Locate the cell with the specified text and output its [X, Y] center coordinate. 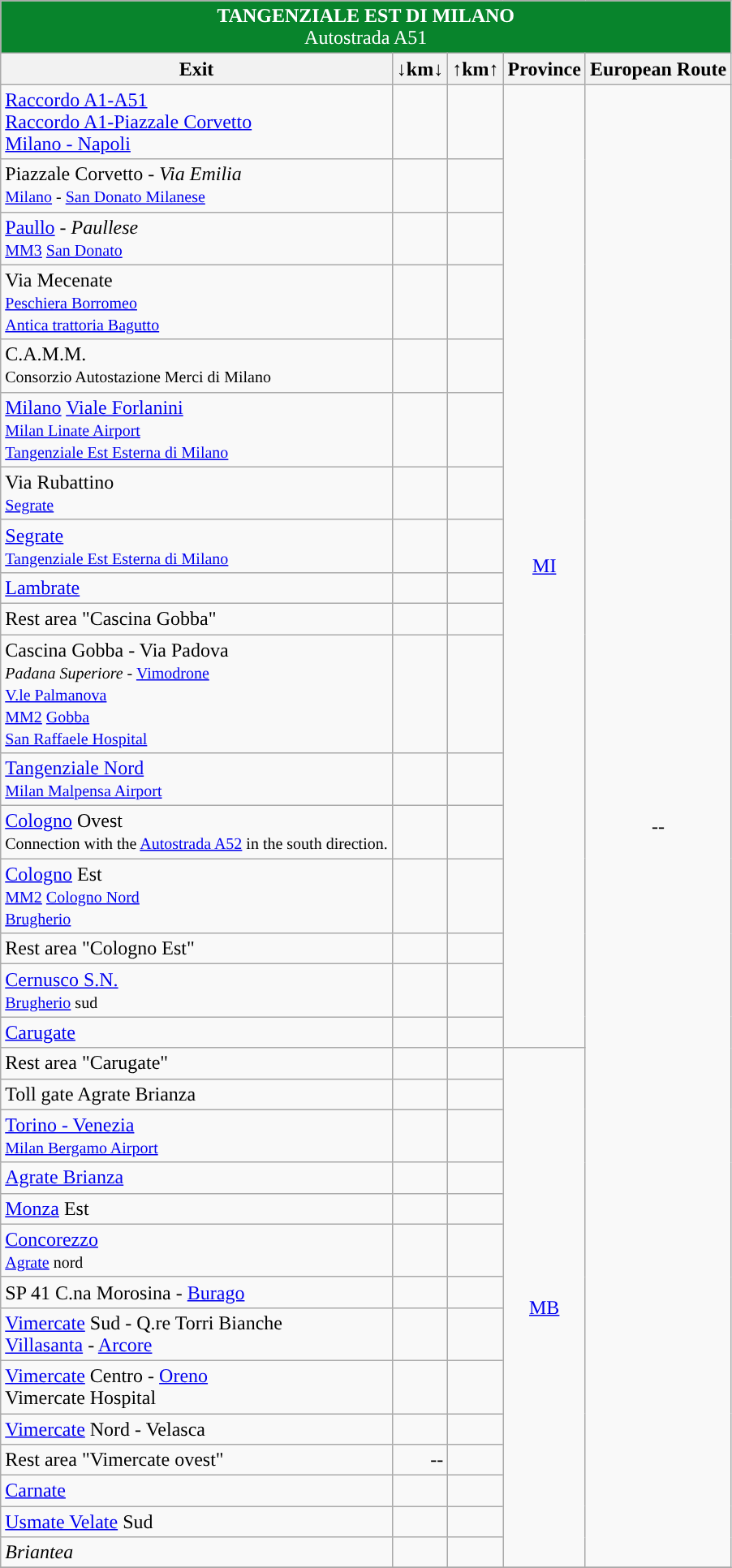
MB [544, 1308]
Toll gate Agrate Brianza [196, 1094]
Rest area "Vimercate ovest" [196, 1460]
Cologno Est MM2 Cologno NordBrugherio [196, 896]
Vimercate Centro - Oreno Vimercate Hospital [196, 1386]
Via RubattinoSegrate [196, 493]
Paullo - Paullese MM3 San Donato [196, 239]
Cernusco S.N.Brugherio sud [196, 990]
Segrate Tangenziale Est Esterna di Milano [196, 545]
Agrate Brianza [196, 1178]
Cologno OvestConnection with the Autostrada A52 in the south direction. [196, 833]
Rest area "Carugate" [196, 1063]
Exit [196, 69]
Province [544, 69]
Raccordo A1-A51 Raccordo A1-Piazzale Corvetto Milano - Napoli [196, 122]
Torino - Venezia Milan Bergamo Airport [196, 1136]
Rest area "Cologno Est" [196, 949]
C.A.M.M.Consorzio Autostazione Merci di Milano [196, 365]
↓km↓ [420, 69]
↑km↑ [476, 69]
ConcorezzoAgrate nord [196, 1250]
Piazzale Corvetto - Via Emilia Milano - San Donato Milanese [196, 185]
TANGENZIALE EST DI MILANOAutostrada A51 [366, 28]
Usmate Velate Sud [196, 1522]
Tangenziale Nord Milan Malpensa Airport [196, 779]
Monza Est [196, 1208]
SP 41 C.na Morosina - Burago [196, 1292]
Lambrate [196, 588]
European Route [657, 69]
Rest area "Cascina Gobba" [196, 618]
MI [544, 566]
Cascina Gobba - Via Padova Padana Superiore - Vimodrone V.le Palmanova MM2 Gobba San Raffaele Hospital [196, 694]
Vimercate Nord - Velasca [196, 1429]
Milano Viale Forlanini Milan Linate Airport Tangenziale Est Esterna di Milano [196, 429]
Via MecenatePeschiera Borromeo Antica trattoria Bagutto [196, 302]
Carugate [196, 1032]
Vimercate Sud - Q.re Torri BiancheVillasanta - Arcore [196, 1334]
Briantea [196, 1553]
Carnate [196, 1491]
